Search for the cell housing the specified text and yield its [x, y] center coordinate. 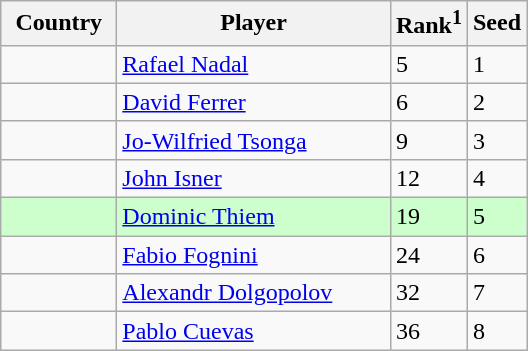
Alexandr Dolgopolov [254, 293]
7 [496, 293]
Dominic Thiem [254, 217]
3 [496, 140]
Fabio Fognini [254, 255]
8 [496, 331]
Rank1 [428, 24]
Pablo Cuevas [254, 331]
9 [428, 140]
David Ferrer [254, 102]
2 [496, 102]
24 [428, 255]
Jo-Wilfried Tsonga [254, 140]
1 [496, 64]
36 [428, 331]
Country [59, 24]
32 [428, 293]
John Isner [254, 178]
Player [254, 24]
Seed [496, 24]
19 [428, 217]
Rafael Nadal [254, 64]
12 [428, 178]
4 [496, 178]
